Detect which cell encompasses the target text, then output its (x, y) center coordinate. 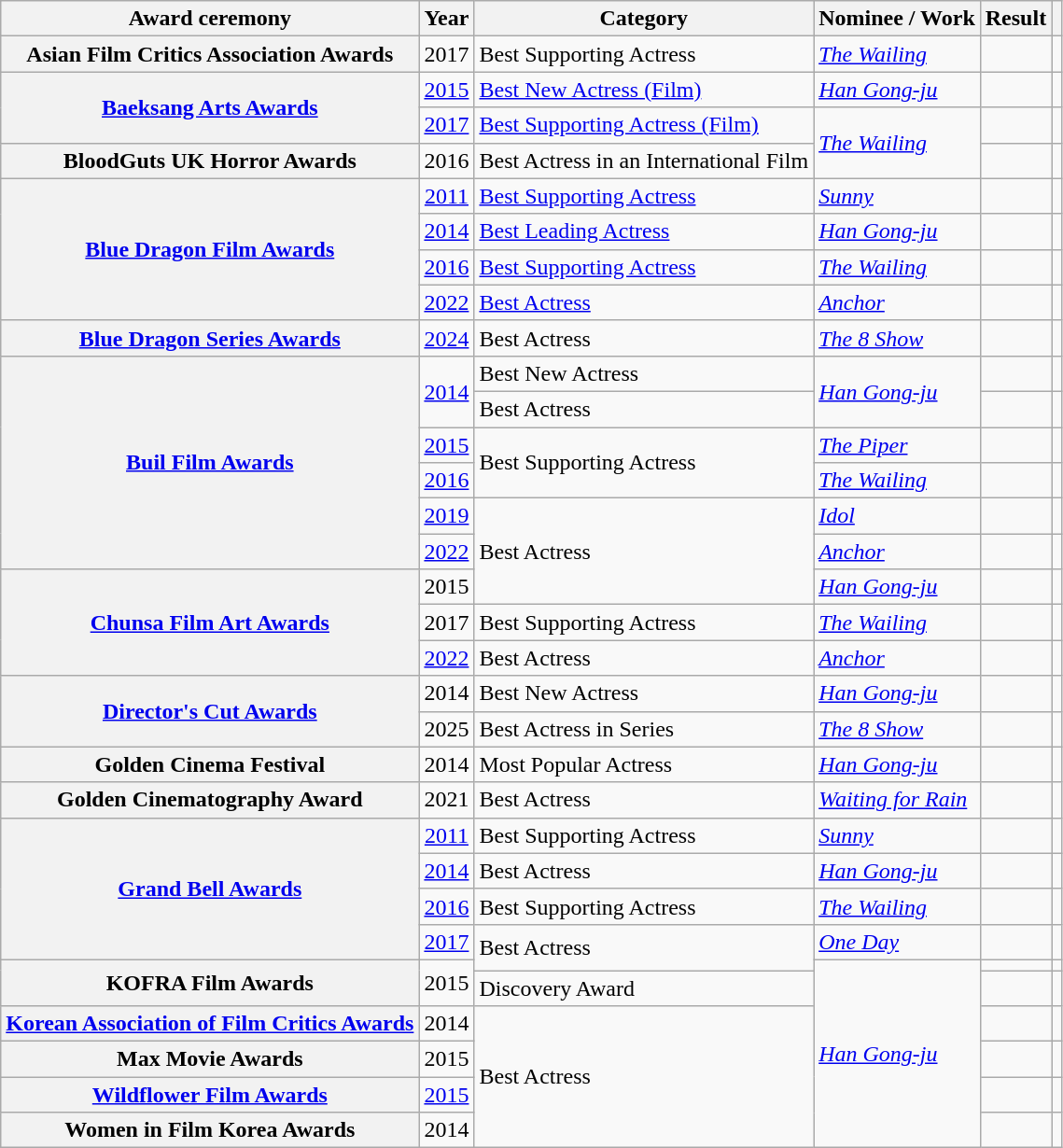
Best Leading Actress (644, 231)
Result (1015, 19)
2019 (446, 516)
Award ceremony (210, 19)
Category (644, 19)
Grand Bell Awards (210, 889)
2024 (446, 338)
2021 (446, 800)
Blue Dragon Film Awards (210, 249)
Best New Actress (Film) (644, 90)
Discovery Award (644, 988)
Most Popular Actress (644, 764)
Max Movie Awards (210, 1059)
Nominee / Work (898, 19)
Golden Cinema Festival (210, 764)
Director's Cut Awards (210, 711)
Chunsa Film Art Awards (210, 623)
Best Actress in Series (644, 729)
KOFRA Film Awards (210, 982)
One Day (898, 942)
Golden Cinematography Award (210, 800)
Best Supporting Actress (Film) (644, 125)
Waiting for Rain (898, 800)
Best Actress in an International Film (644, 161)
Buil Film Awards (210, 462)
Blue Dragon Series Awards (210, 338)
Baeksang Arts Awards (210, 107)
Asian Film Critics Association Awards (210, 54)
Women in Film Korea Awards (210, 1130)
The Piper (898, 445)
BloodGuts UK Horror Awards (210, 161)
2025 (446, 729)
Year (446, 19)
Korean Association of Film Critics Awards (210, 1024)
Idol (898, 516)
Wildflower Film Awards (210, 1095)
